Identify which cell holds the provided text, then report its (X, Y) central coordinate. 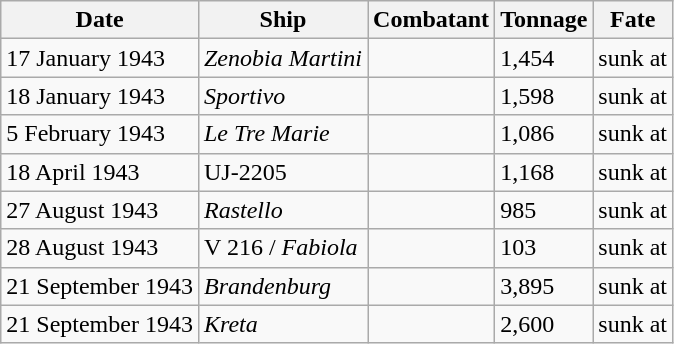
Sportivo (282, 96)
Fate (633, 20)
3,895 (544, 286)
Rastello (282, 210)
1,168 (544, 172)
Kreta (282, 324)
18 January 1943 (100, 96)
2,600 (544, 324)
17 January 1943 (100, 58)
5 February 1943 (100, 134)
Zenobia Martini (282, 58)
Brandenburg (282, 286)
28 August 1943 (100, 248)
103 (544, 248)
18 April 1943 (100, 172)
V 216 / Fabiola (282, 248)
Tonnage (544, 20)
Date (100, 20)
Le Tre Marie (282, 134)
1,598 (544, 96)
1,454 (544, 58)
27 August 1943 (100, 210)
Combatant (432, 20)
1,086 (544, 134)
985 (544, 210)
UJ-2205 (282, 172)
Ship (282, 20)
